Provide the [x, y] coordinate of the cell's center where the given text is located.  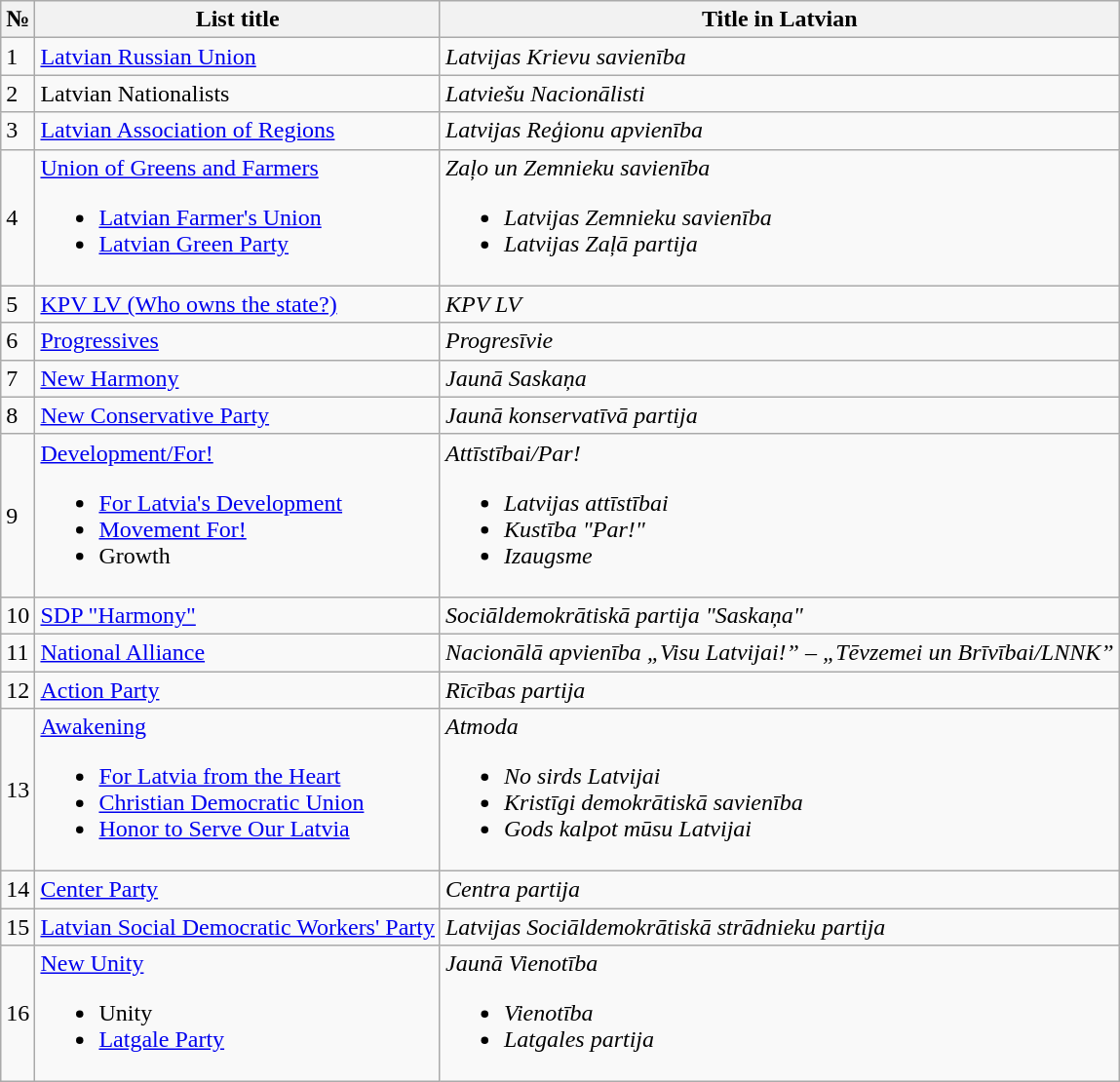
KPV LV (Who owns the state?) [238, 304]
Latvian Nationalists [238, 94]
11 [18, 652]
Latvijas Krievu savienība [780, 57]
Development/For!For Latvia's DevelopmentMovement For!Growth [238, 515]
New UnityUnityLatgale Party [238, 1014]
3 [18, 131]
Sociāldemokrātiskā partija "Saskaņa" [780, 615]
7 [18, 378]
Union of Greens and FarmersLatvian Farmer's UnionLatvian Green Party [238, 217]
№ [18, 19]
Progressives [238, 341]
New Conservative Party [238, 415]
Latviešu Nacionālisti [780, 94]
SDP "Harmony" [238, 615]
Title in Latvian [780, 19]
Zaļo un Zemnieku savienībaLatvijas Zemnieku savienībaLatvijas Zaļā partija [780, 217]
15 [18, 927]
5 [18, 304]
6 [18, 341]
Attīstībai/Par!Latvijas attīstībaiKustība "Par!"Izaugsme [780, 515]
2 [18, 94]
Latvian Social Democratic Workers' Party [238, 927]
Latvian Russian Union [238, 57]
Action Party [238, 689]
KPV LV [780, 304]
13 [18, 790]
Rīcības partija [780, 689]
4 [18, 217]
Latvijas Reģionu apvienība [780, 131]
1 [18, 57]
Jaunā VienotībaVienotībaLatgales partija [780, 1014]
Progresīvie [780, 341]
List title [238, 19]
Centra partija [780, 890]
AtmodaNo sirds LatvijaiKristīgi demokrātiskā savienībaGods kalpot mūsu Latvijai [780, 790]
Nacionālā apvienība „Visu Latvijai!” – „Tēvzemei un Brīvībai/LNNK” [780, 652]
National Alliance [238, 652]
9 [18, 515]
10 [18, 615]
New Harmony [238, 378]
14 [18, 890]
Jaunā konservatīvā partija [780, 415]
AwakeningFor Latvia from the HeartChristian Democratic UnionHonor to Serve Our Latvia [238, 790]
Jaunā Saskaņa [780, 378]
12 [18, 689]
16 [18, 1014]
8 [18, 415]
Latvian Association of Regions [238, 131]
Latvijas Sociāldemokrātiskā strādnieku partija [780, 927]
Center Party [238, 890]
